Output the (x, y) coordinate of the center of the cell containing the given text.  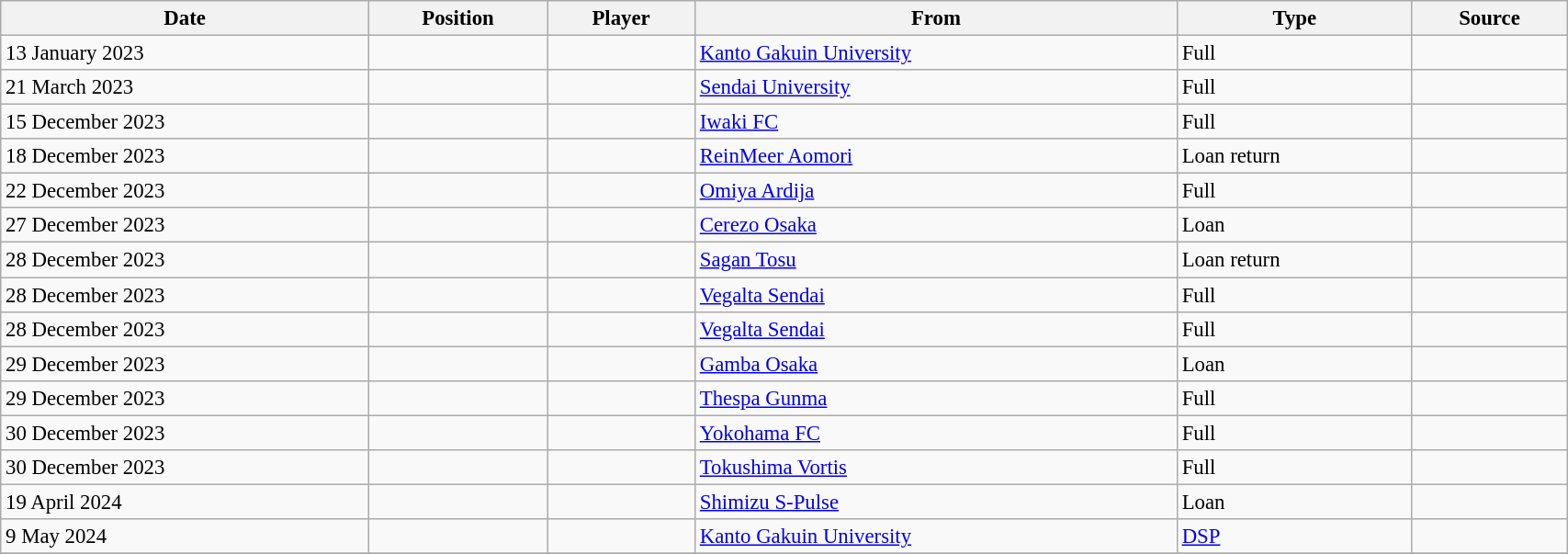
27 December 2023 (186, 225)
From (935, 18)
19 April 2024 (186, 502)
Iwaki FC (935, 122)
Shimizu S-Pulse (935, 502)
ReinMeer Aomori (935, 156)
21 March 2023 (186, 87)
Date (186, 18)
Omiya Ardija (935, 191)
Yokohama FC (935, 433)
Sendai University (935, 87)
DSP (1294, 537)
Position (457, 18)
9 May 2024 (186, 537)
15 December 2023 (186, 122)
Sagan Tosu (935, 260)
22 December 2023 (186, 191)
Player (621, 18)
Type (1294, 18)
Tokushima Vortis (935, 468)
18 December 2023 (186, 156)
Gamba Osaka (935, 364)
Thespa Gunma (935, 398)
13 January 2023 (186, 53)
Source (1489, 18)
Cerezo Osaka (935, 225)
